Return (X, Y) of the center of cell containing provided text 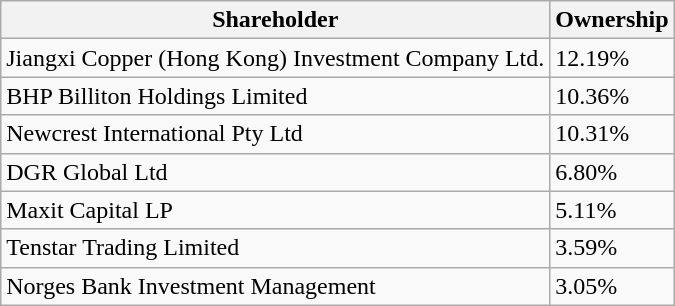
3.59% (612, 248)
Maxit Capital LP (276, 210)
3.05% (612, 286)
Newcrest International Pty Ltd (276, 134)
DGR Global Ltd (276, 172)
12.19% (612, 58)
Norges Bank Investment Management (276, 286)
6.80% (612, 172)
Tenstar Trading Limited (276, 248)
5.11% (612, 210)
BHP Billiton Holdings Limited (276, 96)
Shareholder (276, 20)
10.31% (612, 134)
Ownership (612, 20)
10.36% (612, 96)
Jiangxi Copper (Hong Kong) Investment Company Ltd. (276, 58)
